Return the (x, y) coordinate for the center point of the cell that contains the specified text.  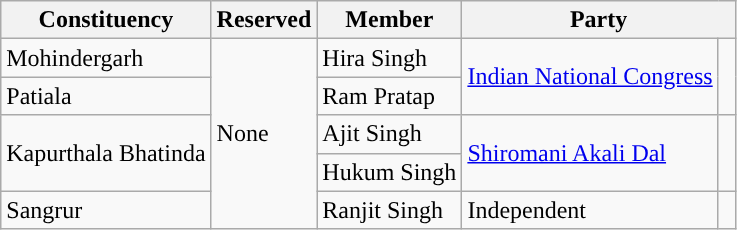
Ram Pratap (390, 96)
Patiala (106, 96)
None (264, 134)
Member (390, 20)
Ajit Singh (390, 134)
Hukum Singh (390, 172)
Party (598, 20)
Sangrur (106, 210)
Hira Singh (390, 58)
Indian National Congress (590, 77)
Independent (590, 210)
Mohindergarh (106, 58)
Kapurthala Bhatinda (106, 153)
Ranjit Singh (390, 210)
Reserved (264, 20)
Shiromani Akali Dal (590, 153)
Constituency (106, 20)
